Identify which cell holds the provided text, then report its (x, y) central coordinate. 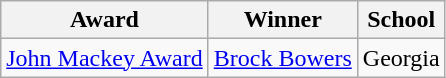
Award (104, 20)
John Mackey Award (104, 58)
Brock Bowers (282, 58)
School (401, 20)
Winner (282, 20)
Georgia (401, 58)
